Detect which cell encompasses the target text, then output its (X, Y) center coordinate. 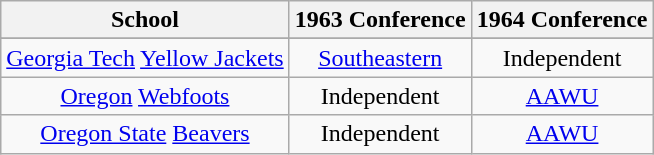
School (145, 20)
1964 Conference (562, 20)
1963 Conference (380, 20)
Georgia Tech Yellow Jackets (145, 58)
Oregon Webfoots (145, 96)
Oregon State Beavers (145, 134)
Southeastern (380, 58)
